Extract the [X, Y] coordinate from the center of the cell holding the provided text.  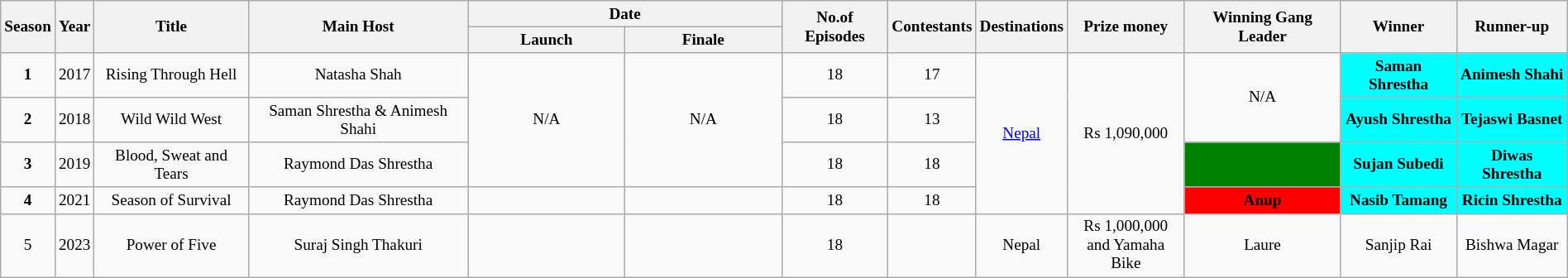
Saman Shrestha & Animesh Shahi [358, 120]
Bishwa Magar [1512, 245]
Wild Wild West [171, 120]
Finale [703, 40]
2017 [74, 75]
Winner [1398, 26]
2023 [74, 245]
Launch [546, 40]
Ayush Shrestha [1398, 120]
Year [74, 26]
Prize money [1126, 26]
13 [932, 120]
Title [171, 26]
1 [28, 75]
Date [625, 14]
Animesh Shahi [1512, 75]
Destinations [1021, 26]
2 [28, 120]
Runner-up [1512, 26]
3 [28, 165]
Contestants [932, 26]
Anup [1262, 200]
Main Host [358, 26]
Season of Survival [171, 200]
2019 [74, 165]
Winning Gang Leader [1262, 26]
No.of Episodes [835, 26]
Natasha Shah [358, 75]
4 [28, 200]
5 [28, 245]
Blood, Sweat and Tears [171, 165]
Ricin Shrestha [1512, 200]
Season [28, 26]
17 [932, 75]
Suraj Singh Thakuri [358, 245]
Power of Five [171, 245]
Rs 1,000,000and Yamaha Bike [1126, 245]
Diwas Shrestha [1512, 165]
Sanjip Rai [1398, 245]
Saman Shrestha [1398, 75]
Rs 1,090,000 [1126, 133]
2021 [74, 200]
Sujan Subedi [1398, 165]
Nasib Tamang [1398, 200]
Laure [1262, 245]
2018 [74, 120]
Rising Through Hell [171, 75]
Tejaswi Basnet [1512, 120]
